Return the (x, y) coordinate for the center point of the cell that contains the specified text.  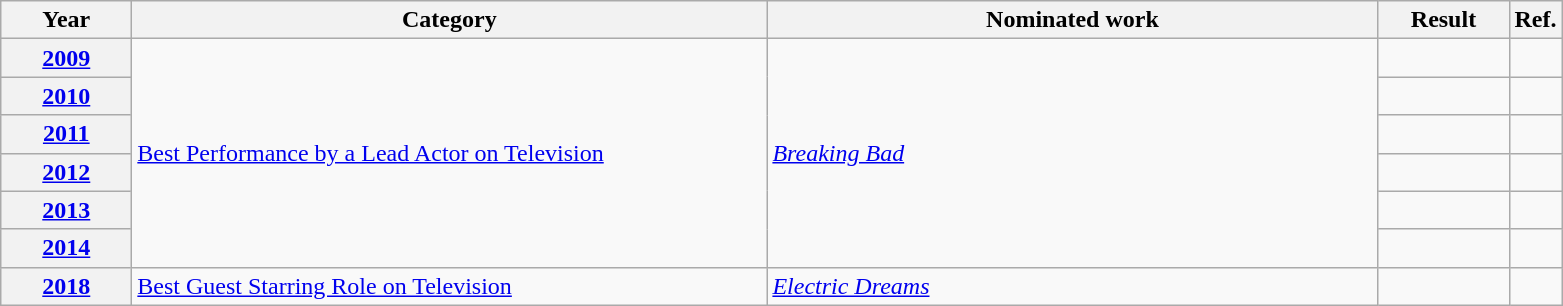
Result (1444, 20)
Category (450, 20)
Best Guest Starring Role on Television (450, 286)
2018 (66, 286)
Year (66, 20)
Breaking Bad (1072, 153)
2013 (66, 210)
2014 (66, 248)
Best Performance by a Lead Actor on Television (450, 153)
2010 (66, 96)
Electric Dreams (1072, 286)
Nominated work (1072, 20)
2009 (66, 58)
Ref. (1536, 20)
2011 (66, 134)
2012 (66, 172)
